Return the (X, Y) coordinate for the center point of the cell that contains the specified text.  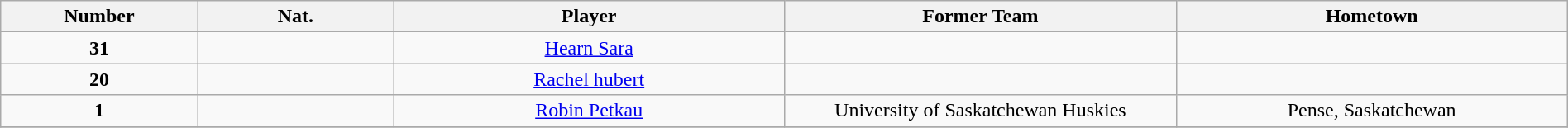
Pense, Saskatchewan (1371, 111)
Player (589, 17)
Former Team (981, 17)
1 (99, 111)
31 (99, 48)
Rachel hubert (589, 79)
Nat. (296, 17)
Hometown (1371, 17)
Robin Petkau (589, 111)
Number (99, 17)
20 (99, 79)
University of Saskatchewan Huskies (981, 111)
Hearn Sara (589, 48)
